Detect which cell encompasses the target text, then output its [X, Y] center coordinate. 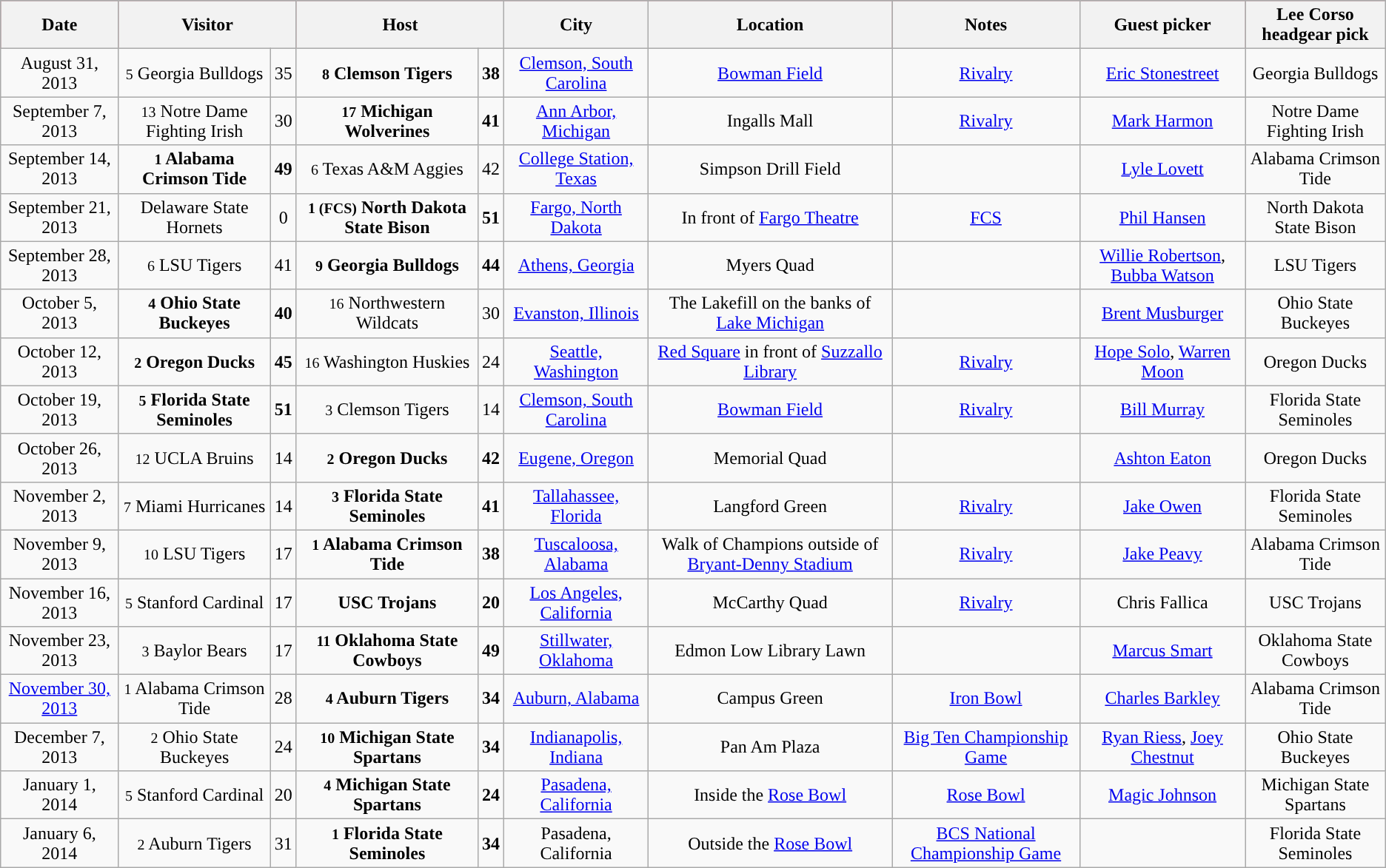
January 1, 2014 [59, 795]
November 23, 2013 [59, 651]
Langford Green [770, 506]
11 Oklahoma State Cowboys [386, 651]
Willie Robertson, Bubba Watson [1162, 265]
10 Michigan State Spartans [386, 747]
Lee Corso headgear pick [1316, 25]
0 [283, 218]
October 12, 2013 [59, 361]
Ingalls Mall [770, 121]
4 Auburn Tigers [386, 699]
12 UCLA Bruins [194, 457]
Bill Murray [1162, 410]
16 Northwestern Wildcats [386, 314]
Chris Fallica [1162, 602]
November 9, 2013 [59, 554]
Brent Musburger [1162, 314]
13 Notre Dame Fighting Irish [194, 121]
Lyle Lovett [1162, 169]
Auburn, Alabama [576, 699]
28 [283, 699]
November 30, 2013 [59, 699]
Seattle, Washington [576, 361]
3 Florida State Seminoles [386, 506]
Mark Harmon [1162, 121]
Pan Am Plaza [770, 747]
FCS [986, 218]
2 Auburn Tigers [194, 844]
Red Square in front of Suzzallo Library [770, 361]
Rose Bowl [986, 795]
Ashton Eaton [1162, 457]
LSU Tigers [1316, 265]
October 26, 2013 [59, 457]
Phil Hansen [1162, 218]
Date [59, 25]
4 Ohio State Buckeyes [194, 314]
November 2, 2013 [59, 506]
3 Baylor Bears [194, 651]
16 Washington Huskies [386, 361]
September 21, 2013 [59, 218]
8 Clemson Tigers [386, 73]
Evanston, Illinois [576, 314]
McCarthy Quad [770, 602]
Jake Peavy [1162, 554]
4 Michigan State Spartans [386, 795]
7 Miami Hurricanes [194, 506]
44 [492, 265]
Campus Green [770, 699]
Notes [986, 25]
Georgia Bulldogs [1316, 73]
Simpson Drill Field [770, 169]
31 [283, 844]
5 Florida State Seminoles [194, 410]
Edmon Low Library Lawn [770, 651]
Ann Arbor, Michigan [576, 121]
Memorial Quad [770, 457]
9 Georgia Bulldogs [386, 265]
North Dakota State Bison [1316, 218]
August 31, 2013 [59, 73]
10 LSU Tigers [194, 554]
Magic Johnson [1162, 795]
In front of Fargo Theatre [770, 218]
Tallahassee, Florida [576, 506]
Delaware State Hornets [194, 218]
Hope Solo, Warren Moon [1162, 361]
5 Georgia Bulldogs [194, 73]
Michigan State Spartans [1316, 795]
Marcus Smart [1162, 651]
35 [283, 73]
6 LSU Tigers [194, 265]
Location [770, 25]
6 Texas A&M Aggies [386, 169]
1 Florida State Seminoles [386, 844]
3 Clemson Tigers [386, 410]
January 6, 2014 [59, 844]
Visitor [207, 25]
Inside the Rose Bowl [770, 795]
Eugene, Oregon [576, 457]
Charles Barkley [1162, 699]
October 5, 2013 [59, 314]
40 [283, 314]
Myers Quad [770, 265]
Iron Bowl [986, 699]
December 7, 2013 [59, 747]
Tuscaloosa, Alabama [576, 554]
Big Ten Championship Game [986, 747]
October 19, 2013 [59, 410]
Host [400, 25]
Fargo, North Dakota [576, 218]
November 16, 2013 [59, 602]
September 28, 2013 [59, 265]
Indianapolis, Indiana [576, 747]
September 14, 2013 [59, 169]
Athens, Georgia [576, 265]
Jake Owen [1162, 506]
2 Ohio State Buckeyes [194, 747]
Notre Dame Fighting Irish [1316, 121]
Outside the Rose Bowl [770, 844]
College Station, Texas [576, 169]
1 (FCS) North Dakota State Bison [386, 218]
Ryan Riess, Joey Chestnut [1162, 747]
Guest picker [1162, 25]
September 7, 2013 [59, 121]
Los Angeles, California [576, 602]
Oklahoma State Cowboys [1316, 651]
The Lakefill on the banks of Lake Michigan [770, 314]
Eric Stonestreet [1162, 73]
Stillwater, Oklahoma [576, 651]
45 [283, 361]
17 Michigan Wolverines [386, 121]
BCS National Championship Game [986, 844]
City [576, 25]
Walk of Champions outside of Bryant-Denny Stadium [770, 554]
